Return [x, y] of the center of cell containing provided text 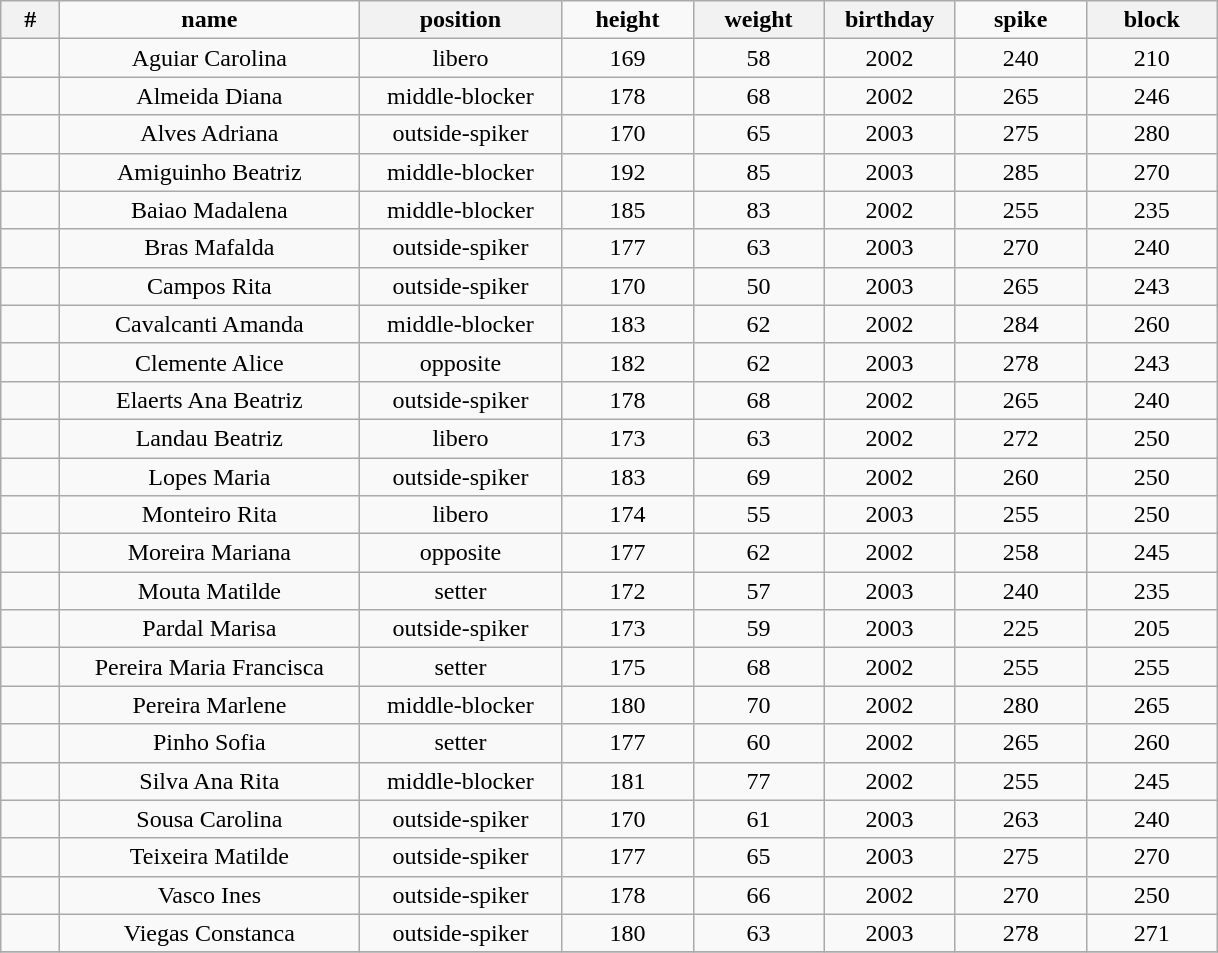
birthday [890, 20]
205 [1152, 629]
Viegas Constanca [210, 933]
61 [758, 819]
174 [628, 515]
210 [1152, 58]
Silva Ana Rita [210, 781]
Monteiro Rita [210, 515]
Campos Rita [210, 286]
Pereira Maria Francisca [210, 667]
271 [1152, 933]
225 [1020, 629]
181 [628, 781]
Lopes Maria [210, 477]
85 [758, 172]
Alves Adriana [210, 134]
83 [758, 210]
272 [1020, 438]
50 [758, 286]
block [1152, 20]
weight [758, 20]
Moreira Mariana [210, 553]
69 [758, 477]
# [30, 20]
Baiao Madalena [210, 210]
Bras Mafalda [210, 248]
185 [628, 210]
spike [1020, 20]
284 [1020, 324]
66 [758, 895]
height [628, 20]
169 [628, 58]
position [460, 20]
Pereira Marlene [210, 705]
58 [758, 58]
57 [758, 591]
Pinho Sofia [210, 743]
59 [758, 629]
name [210, 20]
60 [758, 743]
175 [628, 667]
Sousa Carolina [210, 819]
77 [758, 781]
Elaerts Ana Beatriz [210, 400]
172 [628, 591]
Aguiar Carolina [210, 58]
55 [758, 515]
Almeida Diana [210, 96]
192 [628, 172]
Cavalcanti Amanda [210, 324]
Amiguinho Beatriz [210, 172]
Landau Beatriz [210, 438]
182 [628, 362]
258 [1020, 553]
Vasco Ines [210, 895]
Mouta Matilde [210, 591]
285 [1020, 172]
246 [1152, 96]
Pardal Marisa [210, 629]
70 [758, 705]
263 [1020, 819]
Clemente Alice [210, 362]
Teixeira Matilde [210, 857]
